Search for the cell housing the specified text and yield its (X, Y) center coordinate. 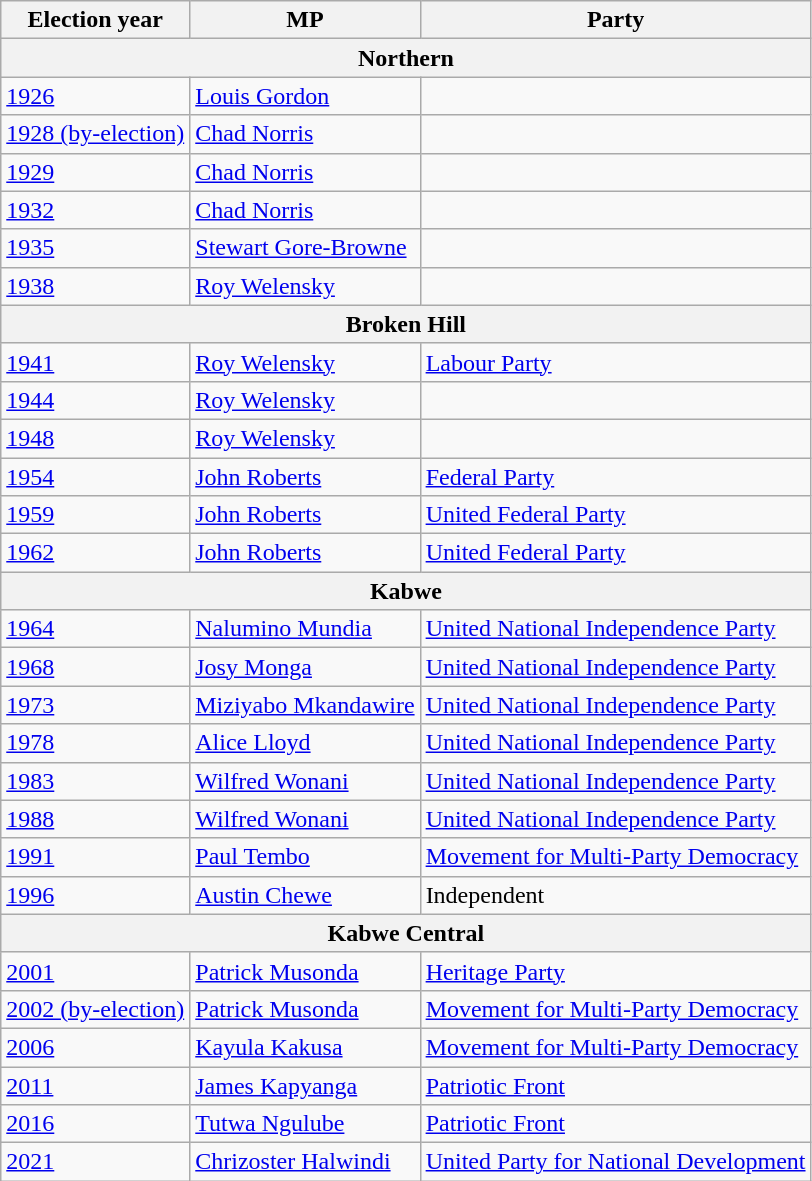
James Kapyanga (305, 1085)
1938 (96, 286)
1932 (96, 210)
Chrizoster Halwindi (305, 1162)
1926 (96, 96)
1978 (96, 743)
1983 (96, 781)
Election year (96, 20)
Kabwe Central (406, 933)
1988 (96, 819)
Northern (406, 58)
Heritage Party (616, 971)
Josy Monga (305, 667)
United Party for National Development (616, 1162)
1944 (96, 400)
Stewart Gore-Browne (305, 248)
1996 (96, 895)
MP (305, 20)
1968 (96, 667)
2016 (96, 1124)
1935 (96, 248)
Austin Chewe (305, 895)
Party (616, 20)
Kabwe (406, 591)
1929 (96, 172)
Federal Party (616, 477)
Alice Lloyd (305, 743)
2006 (96, 1047)
1991 (96, 857)
2021 (96, 1162)
1962 (96, 553)
1959 (96, 515)
Independent (616, 895)
Kayula Kakusa (305, 1047)
Broken Hill (406, 324)
2011 (96, 1085)
1928 (by-election) (96, 134)
1948 (96, 438)
Paul Tembo (305, 857)
Miziyabo Mkandawire (305, 705)
2001 (96, 971)
1954 (96, 477)
Tutwa Ngulube (305, 1124)
Labour Party (616, 362)
2002 (by-election) (96, 1009)
Nalumino Mundia (305, 629)
1973 (96, 705)
1964 (96, 629)
Louis Gordon (305, 96)
1941 (96, 362)
